Detect which cell encompasses the target text, then output its (x, y) center coordinate. 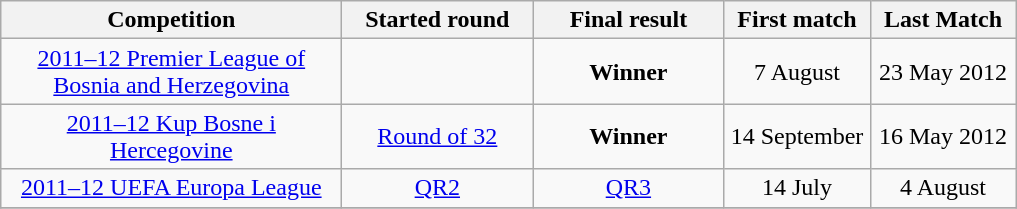
2011–12 Kup Bosne i Hercegovine (172, 136)
23 May 2012 (943, 72)
14 September (797, 136)
2011–12 UEFA Europa League (172, 188)
QR3 (628, 188)
Started round (438, 20)
14 July (797, 188)
Last Match (943, 20)
4 August (943, 188)
Competition (172, 20)
2011–12 Premier League of Bosnia and Herzegovina (172, 72)
First match (797, 20)
Round of 32 (438, 136)
16 May 2012 (943, 136)
QR2 (438, 188)
Final result (628, 20)
7 August (797, 72)
